Extract the [X, Y] coordinate from the center of the cell holding the provided text.  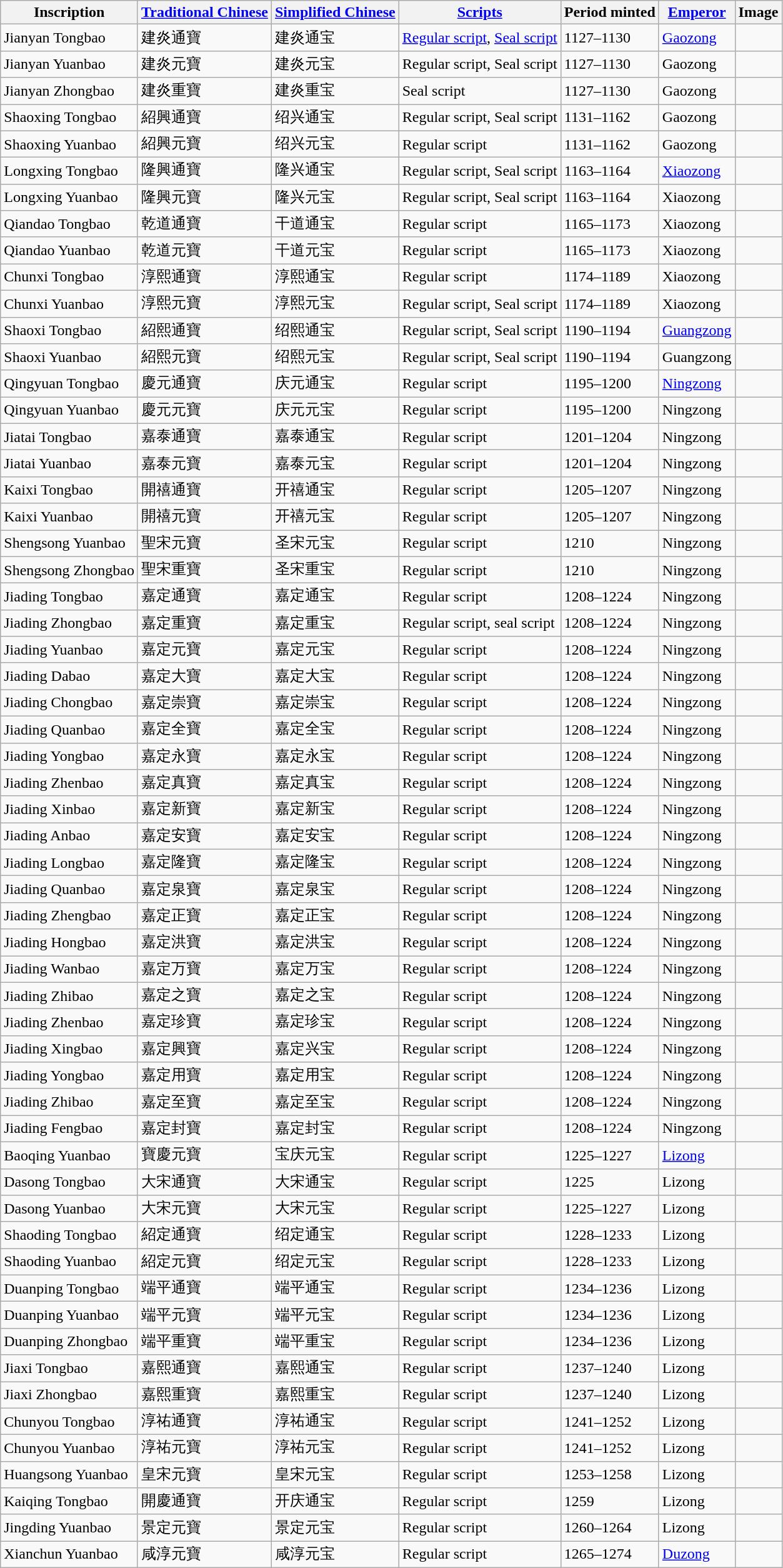
嘉定真寶 [204, 783]
Jiading Chongbao [69, 703]
1260–1264 [610, 1528]
嘉定泉宝 [335, 889]
淳祐通寶 [204, 1422]
Jiaxi Tongbao [69, 1368]
建炎通宝 [335, 38]
1253–1258 [610, 1474]
景定元寶 [204, 1528]
嘉定之宝 [335, 995]
Longxing Yuanbao [69, 198]
嘉定元寶 [204, 650]
Jianyan Yuanbao [69, 64]
嘉定興寶 [204, 1049]
开禧元宝 [335, 516]
嘉定隆宝 [335, 863]
開禧通寶 [204, 490]
大宋元寶 [204, 1209]
嘉定大宝 [335, 676]
大宋通宝 [335, 1182]
Jiading Longbao [69, 863]
Shaoding Yuanbao [69, 1262]
宝庆元宝 [335, 1155]
建炎重寶 [204, 91]
Period minted [610, 13]
淳熙通寶 [204, 278]
1265–1274 [610, 1554]
皇宋元宝 [335, 1474]
嘉泰通宝 [335, 436]
Duzong [697, 1554]
嘉定全宝 [335, 729]
嘉定用宝 [335, 1075]
嘉定之寶 [204, 995]
Shengsong Yuanbao [69, 544]
圣宋元宝 [335, 544]
Duanping Tongbao [69, 1288]
建炎元宝 [335, 64]
Kaiqing Tongbao [69, 1502]
淳祐通宝 [335, 1422]
1259 [610, 1502]
Duanping Yuanbao [69, 1315]
庆元通宝 [335, 384]
嘉定大寶 [204, 676]
Chunyou Tongbao [69, 1422]
嘉定崇寶 [204, 703]
嘉定安寶 [204, 837]
嘉定泉寶 [204, 889]
1225 [610, 1182]
Kaixi Yuanbao [69, 516]
嘉定至寶 [204, 1102]
建炎通寶 [204, 38]
Traditional Chinese [204, 13]
隆興通寶 [204, 171]
嘉定永寶 [204, 756]
嘉定珍宝 [335, 1023]
淳祐元寶 [204, 1448]
Jiading Yuanbao [69, 650]
隆興元寶 [204, 198]
Shengsong Zhongbao [69, 570]
嘉定封宝 [335, 1129]
慶元元寶 [204, 410]
绍定元宝 [335, 1262]
隆兴通宝 [335, 171]
嘉定正宝 [335, 915]
端平元寶 [204, 1315]
嘉定用寶 [204, 1075]
Jiading Hongbao [69, 943]
开禧通宝 [335, 490]
Dasong Tongbao [69, 1182]
圣宋重宝 [335, 570]
嘉定通宝 [335, 596]
Chunyou Yuanbao [69, 1448]
Image [759, 13]
嘉定万宝 [335, 969]
Jiading Xingbao [69, 1049]
Jiading Zhengbao [69, 915]
紹定元寶 [204, 1262]
嘉熙通宝 [335, 1368]
Chunxi Tongbao [69, 278]
聖宋元寶 [204, 544]
大宋通寶 [204, 1182]
皇宋元寶 [204, 1474]
干道通宝 [335, 224]
嘉熙重寶 [204, 1395]
Emperor [697, 13]
Jiaxi Zhongbao [69, 1395]
Kaixi Tongbao [69, 490]
乾道通寶 [204, 224]
绍熙元宝 [335, 358]
Jiading Dabao [69, 676]
嘉定全寶 [204, 729]
Baoqing Yuanbao [69, 1155]
淳祐元宝 [335, 1448]
Shaoxing Tongbao [69, 118]
紹熙通寶 [204, 330]
端平元宝 [335, 1315]
嘉泰通寶 [204, 436]
開慶通寶 [204, 1502]
建炎重宝 [335, 91]
淳熙通宝 [335, 278]
嘉定新宝 [335, 809]
嘉定万寶 [204, 969]
Qingyuan Tongbao [69, 384]
Shaoxing Yuanbao [69, 144]
嘉熙通寶 [204, 1368]
Xianchun Yuanbao [69, 1554]
淳熙元寶 [204, 304]
嘉定洪寶 [204, 943]
嘉定重宝 [335, 623]
Dasong Yuanbao [69, 1209]
嘉定洪宝 [335, 943]
Jianyan Zhongbao [69, 91]
Jiading Anbao [69, 837]
开庆通宝 [335, 1502]
端平重寶 [204, 1342]
嘉定新寶 [204, 809]
紹定通寶 [204, 1235]
Jiatai Yuanbao [69, 464]
端平通宝 [335, 1288]
慶元通寶 [204, 384]
Inscription [69, 13]
绍兴通宝 [335, 118]
嘉定崇宝 [335, 703]
嘉定正寶 [204, 915]
Jiatai Tongbao [69, 436]
嘉定封寶 [204, 1129]
隆兴元宝 [335, 198]
嘉定至宝 [335, 1102]
Shaoxi Tongbao [69, 330]
嘉泰元宝 [335, 464]
紹興元寶 [204, 144]
嘉定兴宝 [335, 1049]
嘉定永宝 [335, 756]
Jiading Xinbao [69, 809]
嘉定重寶 [204, 623]
Jiading Fengbao [69, 1129]
Jiading Wanbao [69, 969]
Shaoxi Yuanbao [69, 358]
Longxing Tongbao [69, 171]
Qiandao Yuanbao [69, 250]
庆元元宝 [335, 410]
嘉定真宝 [335, 783]
Chunxi Yuanbao [69, 304]
乾道元寶 [204, 250]
淳熙元宝 [335, 304]
紹興通寶 [204, 118]
端平重宝 [335, 1342]
Duanping Zhongbao [69, 1342]
咸淳元寶 [204, 1554]
景定元宝 [335, 1528]
Scripts [480, 13]
Regular script, seal script [480, 623]
咸淳元宝 [335, 1554]
干道元宝 [335, 250]
Huangsong Yuanbao [69, 1474]
绍兴元宝 [335, 144]
聖宋重寶 [204, 570]
Jiading Tongbao [69, 596]
大宋元宝 [335, 1209]
寶慶元寶 [204, 1155]
端平通寶 [204, 1288]
Jiading Zhongbao [69, 623]
Jianyan Tongbao [69, 38]
嘉定隆寶 [204, 863]
Qingyuan Yuanbao [69, 410]
Simplified Chinese [335, 13]
嘉定珍寶 [204, 1023]
嘉熙重宝 [335, 1395]
嘉定安宝 [335, 837]
Seal script [480, 91]
Shaoding Tongbao [69, 1235]
嘉泰元寶 [204, 464]
嘉定通寶 [204, 596]
建炎元寶 [204, 64]
绍定通宝 [335, 1235]
Jingding Yuanbao [69, 1528]
紹熙元寶 [204, 358]
嘉定元宝 [335, 650]
開禧元寶 [204, 516]
绍熙通宝 [335, 330]
Qiandao Tongbao [69, 224]
